For the text-containing cell, return its midpoint in [X, Y] coordinate format. 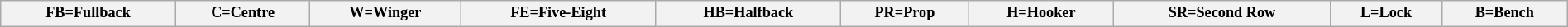
FB=Fullback [88, 13]
PR=Prop [905, 13]
B=Bench [1504, 13]
HB=Halfback [748, 13]
C=Centre [243, 13]
SR=Second Row [1221, 13]
W=Winger [385, 13]
L=Lock [1386, 13]
H=Hooker [1040, 13]
FE=Five-Eight [558, 13]
